Pinpoint the cell where the given text exists, returning its [x, y] midpoint coordinate. 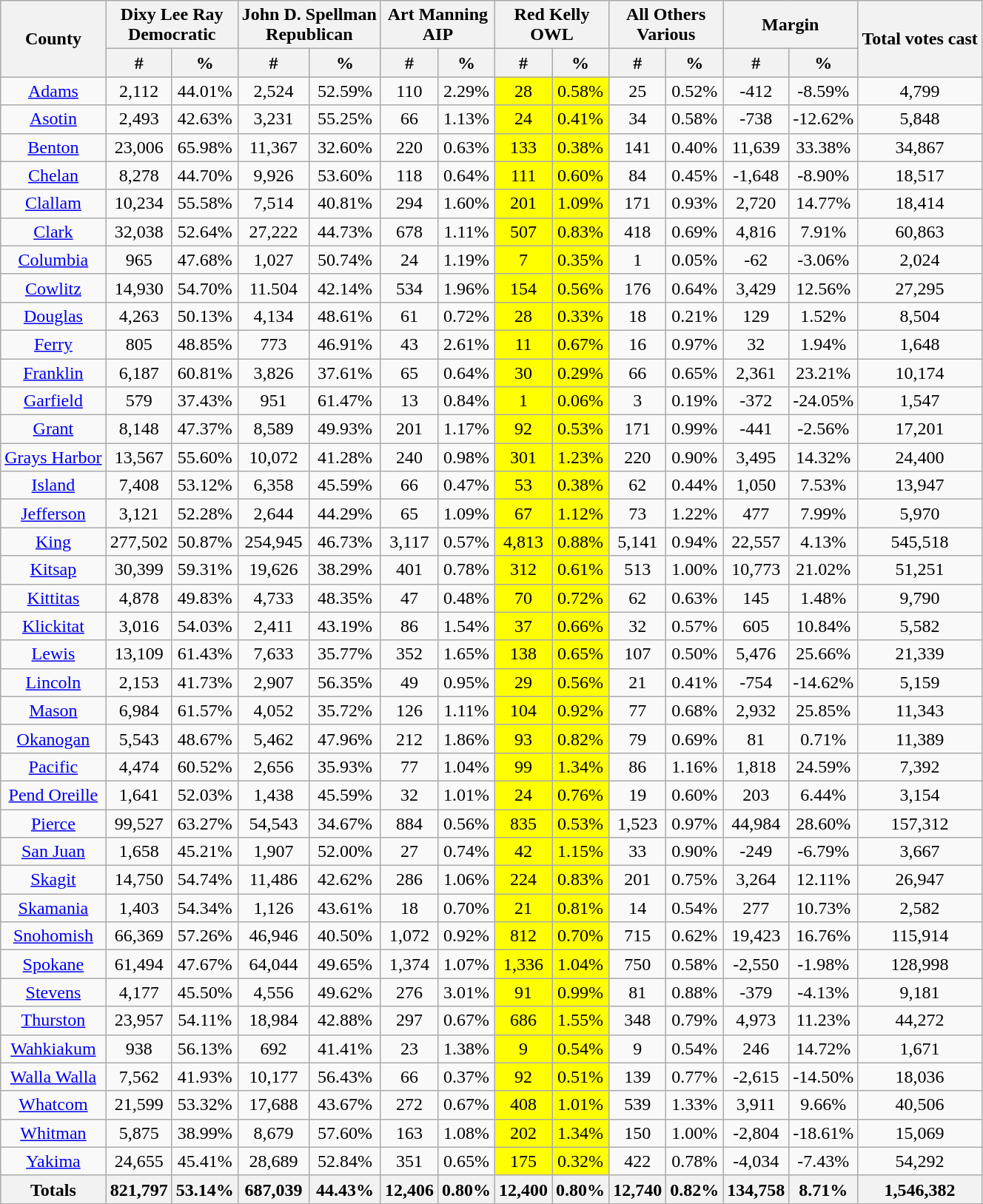
0.84% [466, 401]
1.13% [466, 119]
-7.43% [823, 1161]
5,476 [756, 654]
805 [139, 344]
0.74% [466, 852]
61.47% [345, 401]
351 [409, 1161]
All OthersVarious [666, 25]
55.25% [345, 119]
-14.62% [823, 682]
40,506 [920, 1105]
5,159 [920, 682]
240 [409, 457]
0.29% [580, 372]
61.57% [204, 710]
Yakima [53, 1161]
1.48% [823, 598]
23.21% [823, 372]
79 [638, 739]
42.62% [345, 880]
50.87% [204, 542]
11,343 [920, 710]
52.28% [204, 514]
0.62% [694, 936]
9,790 [920, 598]
0.61% [580, 570]
41.28% [345, 457]
1,072 [409, 936]
0.52% [694, 91]
54.70% [204, 288]
-441 [756, 429]
73 [638, 514]
8,504 [920, 316]
687,039 [274, 1189]
12,406 [409, 1189]
-4.13% [823, 992]
4,177 [139, 992]
835 [523, 824]
1.22% [694, 514]
1.06% [466, 880]
2,656 [274, 767]
49.83% [204, 598]
4,474 [139, 767]
2,112 [139, 91]
14.77% [823, 204]
3,826 [274, 372]
507 [523, 232]
Thurston [53, 1020]
246 [756, 1049]
54,543 [274, 824]
45.50% [204, 992]
34 [638, 119]
Red KellyOWL [551, 25]
2,720 [756, 204]
212 [409, 739]
49 [409, 682]
1,546,382 [920, 1189]
2,024 [920, 260]
47.96% [345, 739]
938 [139, 1049]
Cowlitz [53, 288]
2,524 [274, 91]
-6.79% [823, 852]
678 [409, 232]
17,688 [274, 1105]
513 [638, 570]
Island [53, 485]
Art ManningAIP [437, 25]
965 [139, 260]
1,403 [139, 908]
61.43% [204, 654]
King [53, 542]
0.47% [466, 485]
-8.59% [823, 91]
54.74% [204, 880]
32,038 [139, 232]
19,423 [756, 936]
2,411 [274, 626]
Kittitas [53, 598]
-14.50% [823, 1077]
11,639 [756, 147]
1.60% [466, 204]
139 [638, 1077]
-3.06% [823, 260]
6,358 [274, 485]
18,036 [920, 1077]
54.11% [204, 1020]
115,914 [920, 936]
1.17% [466, 429]
51,251 [920, 570]
3,121 [139, 514]
1.19% [466, 260]
111 [523, 175]
0.66% [580, 626]
Walla Walla [53, 1077]
42.63% [204, 119]
110 [409, 91]
63.27% [204, 824]
4,799 [920, 91]
59.31% [204, 570]
4,733 [274, 598]
4,556 [274, 992]
43 [409, 344]
37.61% [345, 372]
0.71% [823, 739]
54.34% [204, 908]
22,557 [756, 542]
-1,648 [756, 175]
13,109 [139, 654]
41.41% [345, 1049]
Spokane [53, 964]
57.60% [345, 1133]
1,658 [139, 852]
0.19% [694, 401]
254,945 [274, 542]
35.72% [345, 710]
276 [409, 992]
21,599 [139, 1105]
Margin [791, 25]
7,392 [920, 767]
40.50% [345, 936]
Franklin [53, 372]
0.75% [694, 880]
47.37% [204, 429]
6,187 [139, 372]
37 [523, 626]
24,655 [139, 1161]
44.73% [345, 232]
1.55% [580, 1020]
Ferry [53, 344]
1,648 [920, 344]
60.81% [204, 372]
61,494 [139, 964]
5,582 [920, 626]
1.15% [580, 852]
91 [523, 992]
25.85% [823, 710]
1.96% [466, 288]
84 [638, 175]
4,263 [139, 316]
48.85% [204, 344]
10,072 [274, 457]
12,740 [638, 1189]
12,400 [523, 1189]
0.81% [580, 908]
157,312 [920, 824]
1.07% [466, 964]
401 [409, 570]
45.41% [204, 1161]
301 [523, 457]
Douglas [53, 316]
Pacific [53, 767]
3,264 [756, 880]
14.32% [823, 457]
294 [409, 204]
773 [274, 344]
1.12% [580, 514]
25 [638, 91]
Total votes cast [920, 38]
52.59% [345, 91]
7.99% [823, 514]
-18.61% [823, 1133]
16.76% [823, 936]
7,514 [274, 204]
2,493 [139, 119]
64,044 [274, 964]
4,813 [523, 542]
10,174 [920, 372]
30 [523, 372]
Skamania [53, 908]
67 [523, 514]
2,361 [756, 372]
Chelan [53, 175]
812 [523, 936]
176 [638, 288]
4.13% [823, 542]
1.38% [466, 1049]
2.61% [466, 344]
686 [523, 1020]
19 [638, 795]
57.26% [204, 936]
3,154 [920, 795]
53.32% [204, 1105]
33.38% [823, 147]
53.14% [204, 1189]
-372 [756, 401]
129 [756, 316]
163 [409, 1133]
52.03% [204, 795]
56.13% [204, 1049]
0.48% [466, 598]
3,016 [139, 626]
14 [638, 908]
9,926 [274, 175]
44.29% [345, 514]
-8.90% [823, 175]
99,527 [139, 824]
18,414 [920, 204]
1,438 [274, 795]
46,946 [274, 936]
118 [409, 175]
7,562 [139, 1077]
0.35% [580, 260]
126 [409, 710]
Mason [53, 710]
1.86% [466, 739]
11.504 [274, 288]
48.61% [345, 316]
0.98% [466, 457]
1,336 [523, 964]
0.05% [694, 260]
2,932 [756, 710]
Clark [53, 232]
Benton [53, 147]
21,339 [920, 654]
107 [638, 654]
1,818 [756, 767]
Klickitat [53, 626]
18,984 [274, 1020]
3.01% [466, 992]
0.93% [694, 204]
60.52% [204, 767]
43.61% [345, 908]
10.84% [823, 626]
128,998 [920, 964]
53.60% [345, 175]
297 [409, 1020]
7.91% [823, 232]
154 [523, 288]
0.51% [580, 1077]
1.33% [694, 1105]
11,367 [274, 147]
0.50% [694, 654]
29 [523, 682]
150 [638, 1133]
Lewis [53, 654]
San Juan [53, 852]
42.88% [345, 1020]
2.29% [466, 91]
49.65% [345, 964]
38.29% [345, 570]
-62 [756, 260]
26,947 [920, 880]
750 [638, 964]
11 [523, 344]
Garfield [53, 401]
18,517 [920, 175]
7,408 [139, 485]
41.93% [204, 1077]
8,148 [139, 429]
70 [523, 598]
175 [523, 1161]
52.84% [345, 1161]
5,875 [139, 1133]
47.67% [204, 964]
27,295 [920, 288]
Lincoln [53, 682]
99 [523, 767]
15,069 [920, 1133]
21.02% [823, 570]
14,750 [139, 880]
7,633 [274, 654]
7 [523, 260]
6,984 [139, 710]
Pierce [53, 824]
821,797 [139, 1189]
49.62% [345, 992]
0.37% [466, 1077]
1.52% [823, 316]
4,878 [139, 598]
272 [409, 1105]
56.35% [345, 682]
286 [409, 880]
Jefferson [53, 514]
4,973 [756, 1020]
134,758 [756, 1189]
539 [638, 1105]
0.33% [580, 316]
1.16% [694, 767]
27,222 [274, 232]
56.43% [345, 1077]
605 [756, 626]
43.19% [345, 626]
-1.98% [823, 964]
138 [523, 654]
-2,804 [756, 1133]
9.66% [823, 1105]
0.94% [694, 542]
-12.62% [823, 119]
52.64% [204, 232]
19,626 [274, 570]
1,126 [274, 908]
35.77% [345, 654]
133 [523, 147]
422 [638, 1161]
579 [139, 401]
1.65% [466, 654]
0.68% [694, 710]
11,486 [274, 880]
3,429 [756, 288]
8,679 [274, 1133]
44.01% [204, 91]
10,177 [274, 1077]
65.98% [204, 147]
34,867 [920, 147]
1.94% [823, 344]
-379 [756, 992]
Wahkiakum [53, 1049]
3,667 [920, 852]
Whatcom [53, 1105]
-2,615 [756, 1077]
46.91% [345, 344]
33 [638, 852]
-2,550 [756, 964]
-754 [756, 682]
5,848 [920, 119]
12.56% [823, 288]
John D. SpellmanRepublican [309, 25]
6.44% [823, 795]
50.13% [204, 316]
43.67% [345, 1105]
28,689 [274, 1161]
66,369 [139, 936]
61 [409, 316]
1,050 [756, 485]
10.73% [823, 908]
54,292 [920, 1161]
Okanogan [53, 739]
Columbia [53, 260]
477 [756, 514]
44.43% [345, 1189]
55.60% [204, 457]
5,462 [274, 739]
9,181 [920, 992]
48.35% [345, 598]
44,272 [920, 1020]
0.79% [694, 1020]
715 [638, 936]
55.58% [204, 204]
17,201 [920, 429]
23 [409, 1049]
27 [409, 852]
Snohomish [53, 936]
1.23% [580, 457]
-249 [756, 852]
203 [756, 795]
418 [638, 232]
54.03% [204, 626]
3,117 [409, 542]
11,389 [920, 739]
52.00% [345, 852]
10,773 [756, 570]
5,970 [920, 514]
34.67% [345, 824]
1,641 [139, 795]
46.73% [345, 542]
23,957 [139, 1020]
1,027 [274, 260]
0.06% [580, 401]
277,502 [139, 542]
16 [638, 344]
8,278 [139, 175]
County [53, 38]
Dixy Lee RayDemocratic [172, 25]
1,374 [409, 964]
38.99% [204, 1133]
5,543 [139, 739]
-412 [756, 91]
14.72% [823, 1049]
2,907 [274, 682]
3,911 [756, 1105]
348 [638, 1020]
545,518 [920, 542]
0.44% [694, 485]
60,863 [920, 232]
352 [409, 654]
-4,034 [756, 1161]
37.43% [204, 401]
1,907 [274, 852]
40.81% [345, 204]
13,567 [139, 457]
1.54% [466, 626]
48.67% [204, 739]
Grant [53, 429]
0.77% [694, 1077]
93 [523, 739]
145 [756, 598]
47.68% [204, 260]
30,399 [139, 570]
2,153 [139, 682]
32.60% [345, 147]
3,495 [756, 457]
11.23% [823, 1020]
Kitsap [53, 570]
Asotin [53, 119]
3,231 [274, 119]
0.95% [466, 682]
202 [523, 1133]
Stevens [53, 992]
13,947 [920, 485]
951 [274, 401]
1.08% [466, 1133]
5,141 [638, 542]
-738 [756, 119]
Clallam [53, 204]
35.93% [345, 767]
0.76% [580, 795]
Grays Harbor [53, 457]
28.60% [823, 824]
277 [756, 908]
0.21% [694, 316]
534 [409, 288]
13 [409, 401]
2,644 [274, 514]
7.53% [823, 485]
Whitman [53, 1133]
3 [638, 401]
2,582 [920, 908]
692 [274, 1049]
42.14% [345, 288]
312 [523, 570]
Totals [53, 1189]
14,930 [139, 288]
141 [638, 147]
4,052 [274, 710]
1,523 [638, 824]
Adams [53, 91]
45.21% [204, 852]
42 [523, 852]
0.40% [694, 147]
0.32% [580, 1161]
10,234 [139, 204]
12.11% [823, 880]
8.71% [823, 1189]
0.45% [694, 175]
24,400 [920, 457]
1,547 [920, 401]
4,134 [274, 316]
224 [523, 880]
8,589 [274, 429]
884 [409, 824]
Pend Oreille [53, 795]
25.66% [823, 654]
23,006 [139, 147]
49.93% [345, 429]
44,984 [756, 824]
24.59% [823, 767]
44.70% [204, 175]
41.73% [204, 682]
50.74% [345, 260]
47 [409, 598]
104 [523, 710]
Skagit [53, 880]
1,671 [920, 1049]
53 [523, 485]
408 [523, 1105]
4,816 [756, 232]
-24.05% [823, 401]
53.12% [204, 485]
-2.56% [823, 429]
